Pinpoint the cell where the given text exists, returning its (x, y) midpoint coordinate. 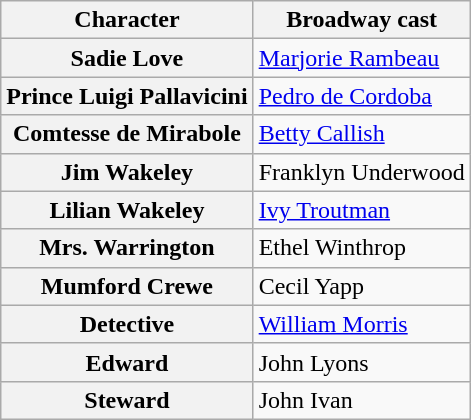
Betty Callish (362, 134)
Mrs. Warrington (127, 248)
Mumford Crewe (127, 286)
William Morris (362, 324)
Ethel Winthrop (362, 248)
Ivy Troutman (362, 210)
Comtesse de Mirabole (127, 134)
Marjorie Rambeau (362, 58)
Franklyn Underwood (362, 172)
Jim Wakeley (127, 172)
Character (127, 20)
Pedro de Cordoba (362, 96)
Cecil Yapp (362, 286)
Edward (127, 362)
Steward (127, 400)
John Lyons (362, 362)
Broadway cast (362, 20)
John Ivan (362, 400)
Lilian Wakeley (127, 210)
Prince Luigi Pallavicini (127, 96)
Detective (127, 324)
Sadie Love (127, 58)
